Return the [x, y] coordinate for the center point of the cell that contains the specified text.  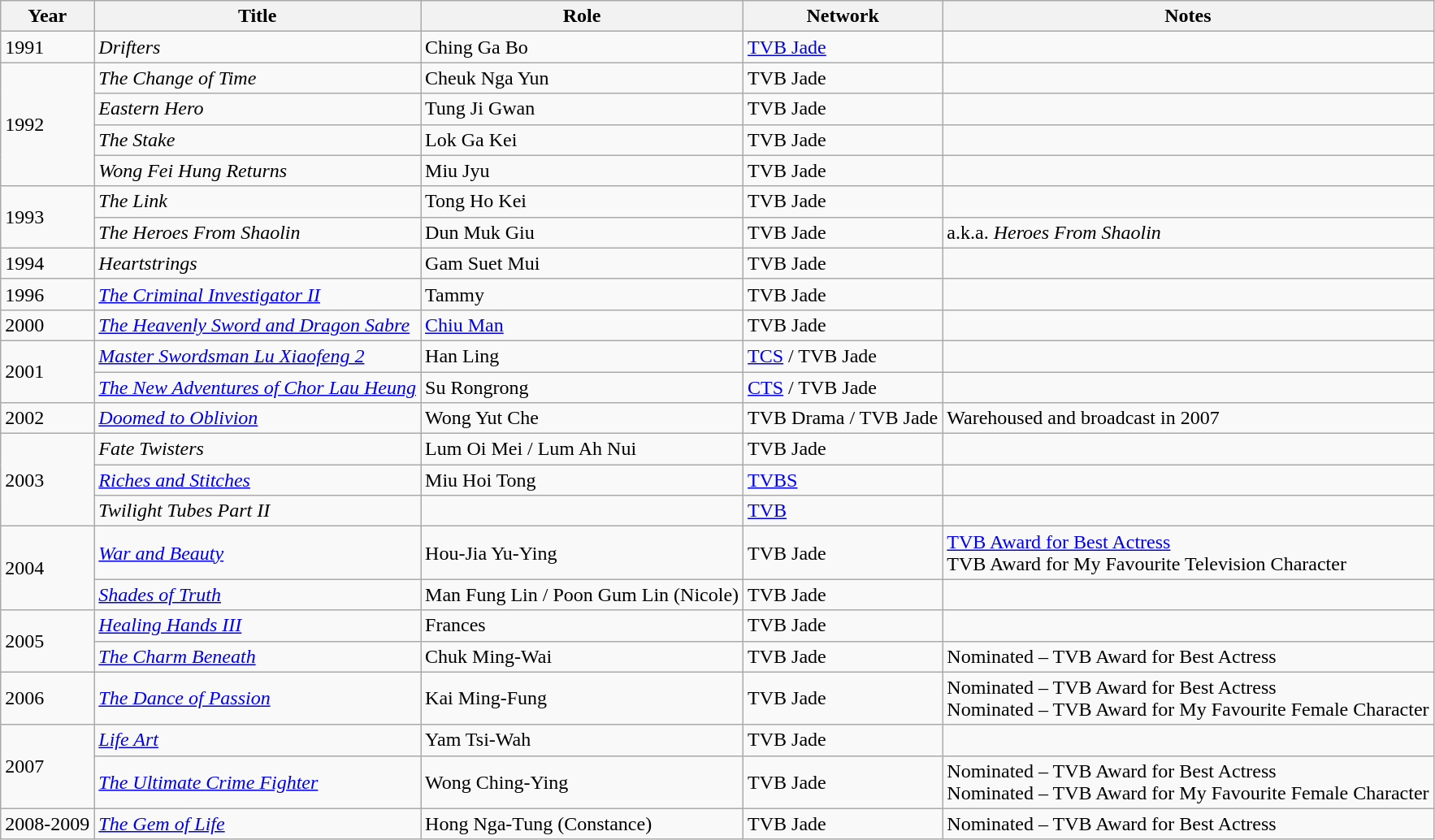
TVB [843, 511]
Drifters [258, 47]
TCS / TVB Jade [843, 356]
Chuk Ming-Wai [582, 656]
The Criminal Investigator II [258, 294]
Tung Ji Gwan [582, 109]
2006 [47, 699]
1991 [47, 47]
Heartstrings [258, 263]
Wong Yut Che [582, 418]
1994 [47, 263]
Hou-Jia Yu-Ying [582, 552]
The Gem of Life [258, 824]
The Link [258, 201]
The Ultimate Crime Fighter [258, 782]
2002 [47, 418]
2001 [47, 371]
Miu Jyu [582, 171]
Hong Nga-Tung (Constance) [582, 824]
Wong Ching-Ying [582, 782]
War and Beauty [258, 552]
The Heroes From Shaolin [258, 232]
Tong Ho Kei [582, 201]
Gam Suet Mui [582, 263]
Riches and Stitches [258, 480]
a.k.a. Heroes From Shaolin [1188, 232]
2007 [47, 767]
Title [258, 16]
Twilight Tubes Part II [258, 511]
Warehoused and broadcast in 2007 [1188, 418]
2004 [47, 569]
2005 [47, 641]
Lok Ga Kei [582, 140]
The Change of Time [258, 78]
Shades of Truth [258, 595]
Kai Ming-Fung [582, 699]
TVB Drama / TVB Jade [843, 418]
Frances [582, 626]
The Stake [258, 140]
Eastern Hero [258, 109]
Miu Hoi Tong [582, 480]
1996 [47, 294]
1992 [47, 124]
Role [582, 16]
The Dance of Passion [258, 699]
Dun Muk Giu [582, 232]
Fate Twisters [258, 449]
2000 [47, 325]
Healing Hands III [258, 626]
Cheuk Nga Yun [582, 78]
1993 [47, 217]
TVB Award for Best Actress TVB Award for My Favourite Television Character [1188, 552]
The New Adventures of Chor Lau Heung [258, 388]
2008-2009 [47, 824]
Lum Oi Mei / Lum Ah Nui [582, 449]
Man Fung Lin / Poon Gum Lin (Nicole) [582, 595]
Yam Tsi-Wah [582, 740]
Master Swordsman Lu Xiaofeng 2 [258, 356]
Notes [1188, 16]
Tammy [582, 294]
CTS / TVB Jade [843, 388]
Network [843, 16]
Chiu Man [582, 325]
The Charm Beneath [258, 656]
Doomed to Oblivion [258, 418]
Su Rongrong [582, 388]
Han Ling [582, 356]
TVBS [843, 480]
Wong Fei Hung Returns [258, 171]
Year [47, 16]
Life Art [258, 740]
The Heavenly Sword and Dragon Sabre [258, 325]
2003 [47, 480]
Ching Ga Bo [582, 47]
